Capture the cell that displays the provided text and extract its [x, y] central coordinate. 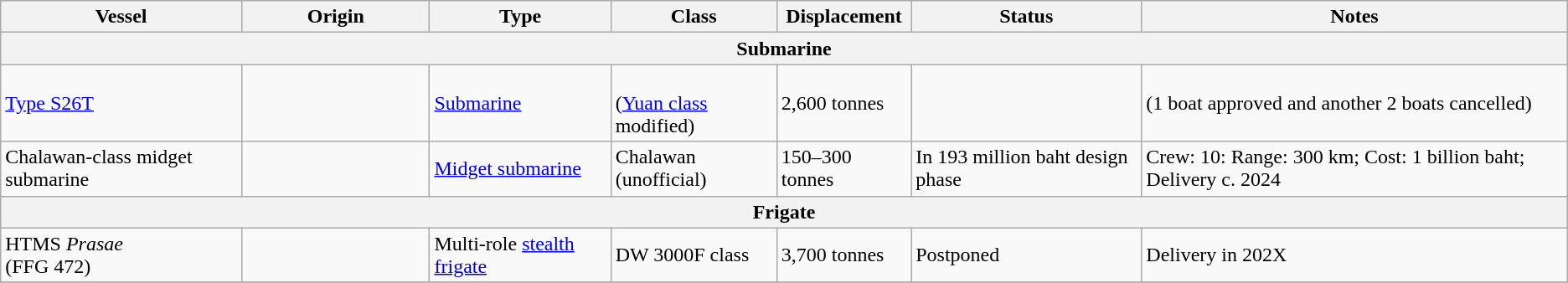
Type [520, 17]
Multi-role stealth frigate [520, 255]
Status [1027, 17]
Chalawan-class midget submarine [121, 169]
Delivery in 202X [1354, 255]
Frigate [784, 212]
Midget submarine [520, 169]
2,600 tonnes [843, 103]
Class [694, 17]
DW 3000F class [694, 255]
Origin [336, 17]
In 193 million baht design phase [1027, 169]
Crew: 10: Range: 300 km; Cost: 1 billion baht; Delivery c. 2024 [1354, 169]
Notes [1354, 17]
3,700 tonnes [843, 255]
Displacement [843, 17]
HTMS Prasae (FFG 472) [121, 255]
Type S26T [121, 103]
(Yuan class modified) [694, 103]
Chalawan (unofficial) [694, 169]
Vessel [121, 17]
150–300 tonnes [843, 169]
(1 boat approved and another 2 boats cancelled) [1354, 103]
Postponed [1027, 255]
